For the text-containing cell, return its midpoint in [X, Y] coordinate format. 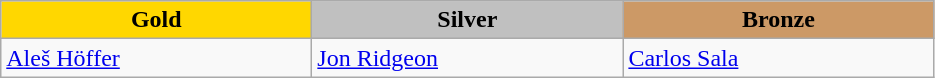
Silver [468, 20]
Jon Ridgeon [468, 58]
Carlos Sala [778, 58]
Gold [156, 20]
Bronze [778, 20]
Aleš Höffer [156, 58]
